Extract the [x, y] coordinate from the center of the cell holding the provided text.  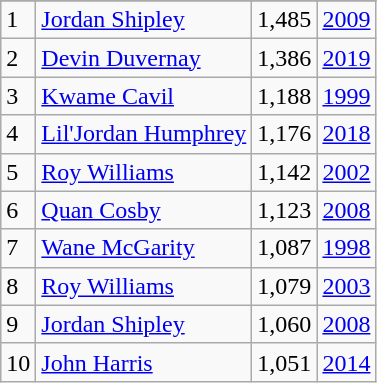
3 [18, 96]
1 [18, 20]
1998 [346, 248]
5 [18, 172]
2014 [346, 362]
7 [18, 248]
1,051 [284, 362]
1,123 [284, 210]
1,386 [284, 58]
2003 [346, 286]
Devin Duvernay [144, 58]
1,188 [284, 96]
Lil'Jordan Humphrey [144, 134]
John Harris [144, 362]
1999 [346, 96]
2018 [346, 134]
2 [18, 58]
8 [18, 286]
9 [18, 324]
1,079 [284, 286]
2002 [346, 172]
10 [18, 362]
1,485 [284, 20]
Kwame Cavil [144, 96]
2019 [346, 58]
Wane McGarity [144, 248]
1,142 [284, 172]
Quan Cosby [144, 210]
2009 [346, 20]
1,060 [284, 324]
1,176 [284, 134]
4 [18, 134]
1,087 [284, 248]
6 [18, 210]
